Return the [X, Y] coordinate for the center point of the cell that contains the specified text.  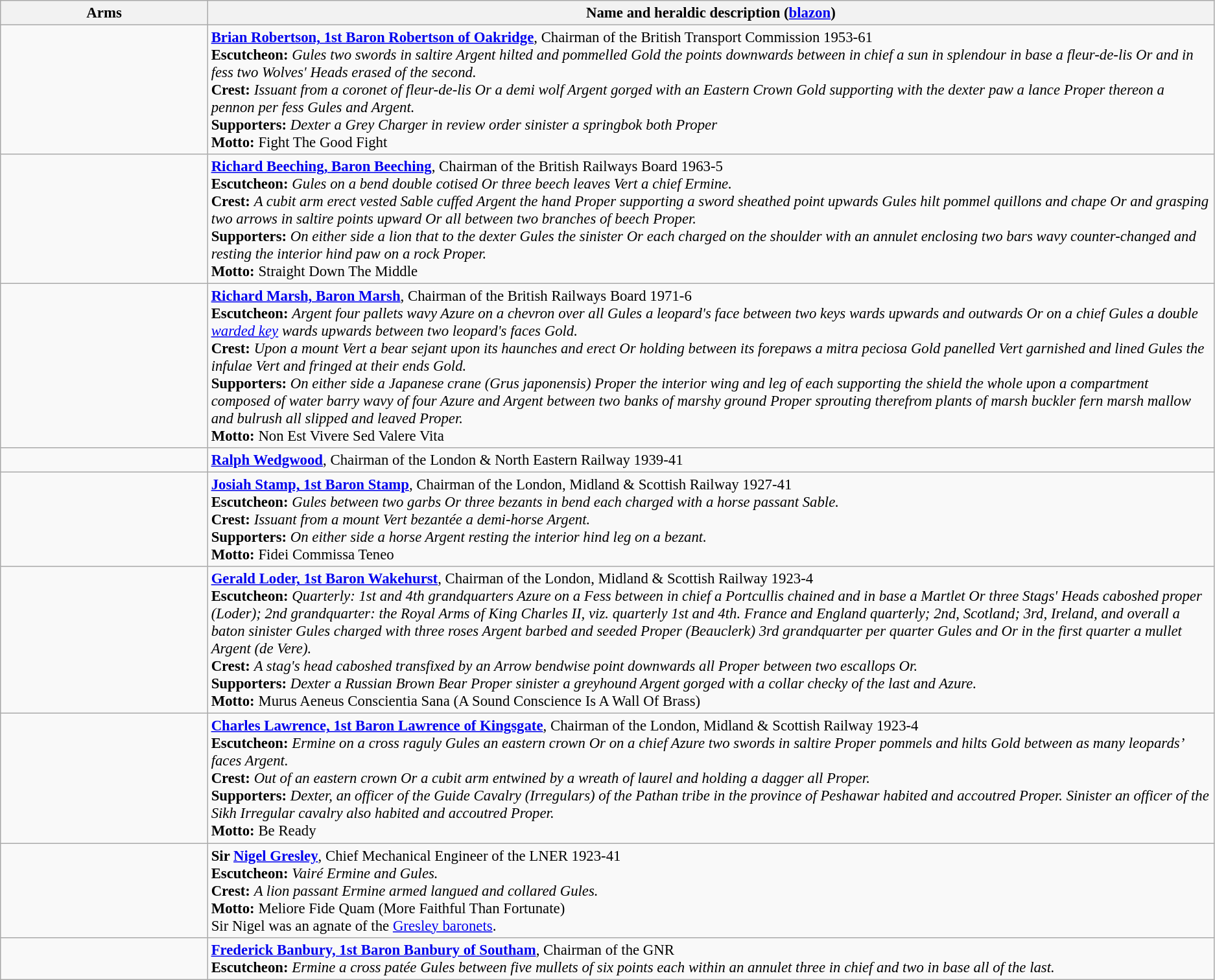
Ralph Wedgwood, Chairman of the London & North Eastern Railway 1939-41 [711, 460]
Name and heraldic description (blazon) [711, 13]
Arms [104, 13]
